Extract the [X, Y] coordinate from the center of the cell holding the provided text.  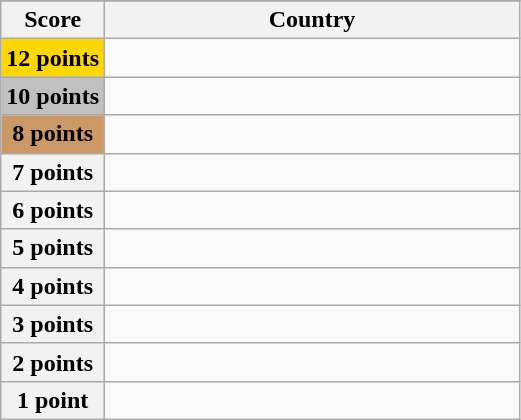
12 points [53, 58]
Country [312, 20]
2 points [53, 362]
3 points [53, 324]
6 points [53, 210]
1 point [53, 400]
8 points [53, 134]
10 points [53, 96]
Score [53, 20]
5 points [53, 248]
4 points [53, 286]
7 points [53, 172]
